From the cell containing the given text, extract its center point as [x, y] coordinate. 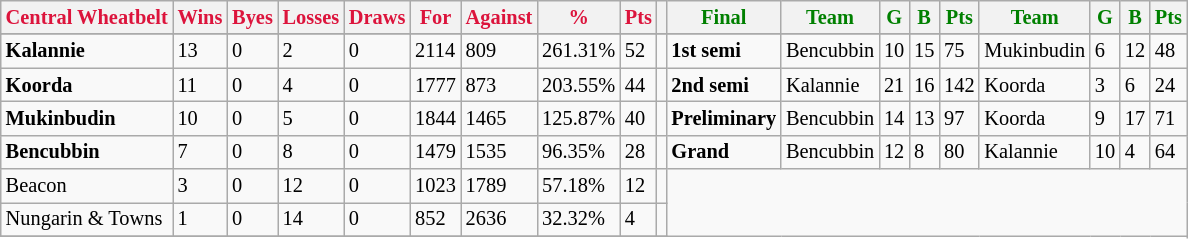
48 [1168, 51]
1777 [435, 85]
125.87% [578, 118]
Grand [724, 152]
40 [638, 118]
261.31% [578, 51]
1789 [500, 186]
44 [638, 85]
11 [200, 85]
1844 [435, 118]
203.55% [578, 85]
2nd semi [724, 85]
1 [200, 219]
Beacon [87, 186]
9 [1105, 118]
32.32% [578, 219]
1st semi [724, 51]
64 [1168, 152]
809 [500, 51]
142 [959, 85]
Byes [252, 17]
80 [959, 152]
7 [200, 152]
Final [724, 17]
Draws [377, 17]
Losses [311, 17]
Central Wheatbelt [87, 17]
1479 [435, 152]
1535 [500, 152]
24 [1168, 85]
2 [311, 51]
52 [638, 51]
Preliminary [724, 118]
75 [959, 51]
97 [959, 118]
96.35% [578, 152]
21 [894, 85]
28 [638, 152]
15 [924, 51]
1023 [435, 186]
2114 [435, 51]
852 [435, 219]
17 [1135, 118]
873 [500, 85]
5 [311, 118]
Nungarin & Towns [87, 219]
Against [500, 17]
1465 [500, 118]
71 [1168, 118]
% [578, 17]
For [435, 17]
Wins [200, 17]
2636 [500, 219]
57.18% [578, 186]
16 [924, 85]
